Identify which cell holds the provided text, then report its (X, Y) central coordinate. 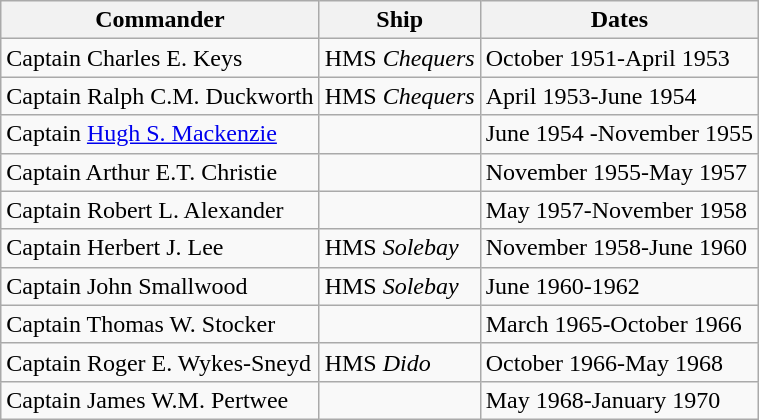
November 1955-May 1957 (619, 172)
Captain Ralph C.M. Duckworth (160, 96)
June 1954 -November 1955 (619, 134)
Captain John Smallwood (160, 286)
Captain Thomas W. Stocker (160, 324)
Captain Arthur E.T. Christie (160, 172)
Captain Hugh S. Mackenzie (160, 134)
Ship (400, 20)
Captain Robert L. Alexander (160, 210)
April 1953-June 1954 (619, 96)
Dates (619, 20)
March 1965-October 1966 (619, 324)
June 1960-1962 (619, 286)
May 1968-January 1970 (619, 400)
HMS Dido (400, 362)
October 1951-April 1953 (619, 58)
Captain James W.M. Pertwee (160, 400)
Captain Roger E. Wykes-Sneyd (160, 362)
May 1957-November 1958 (619, 210)
Commander (160, 20)
Captain Charles E. Keys (160, 58)
Captain Herbert J. Lee (160, 248)
October 1966-May 1968 (619, 362)
November 1958-June 1960 (619, 248)
